Determine the [X, Y] coordinate at the center of the cell enclosing the given text.  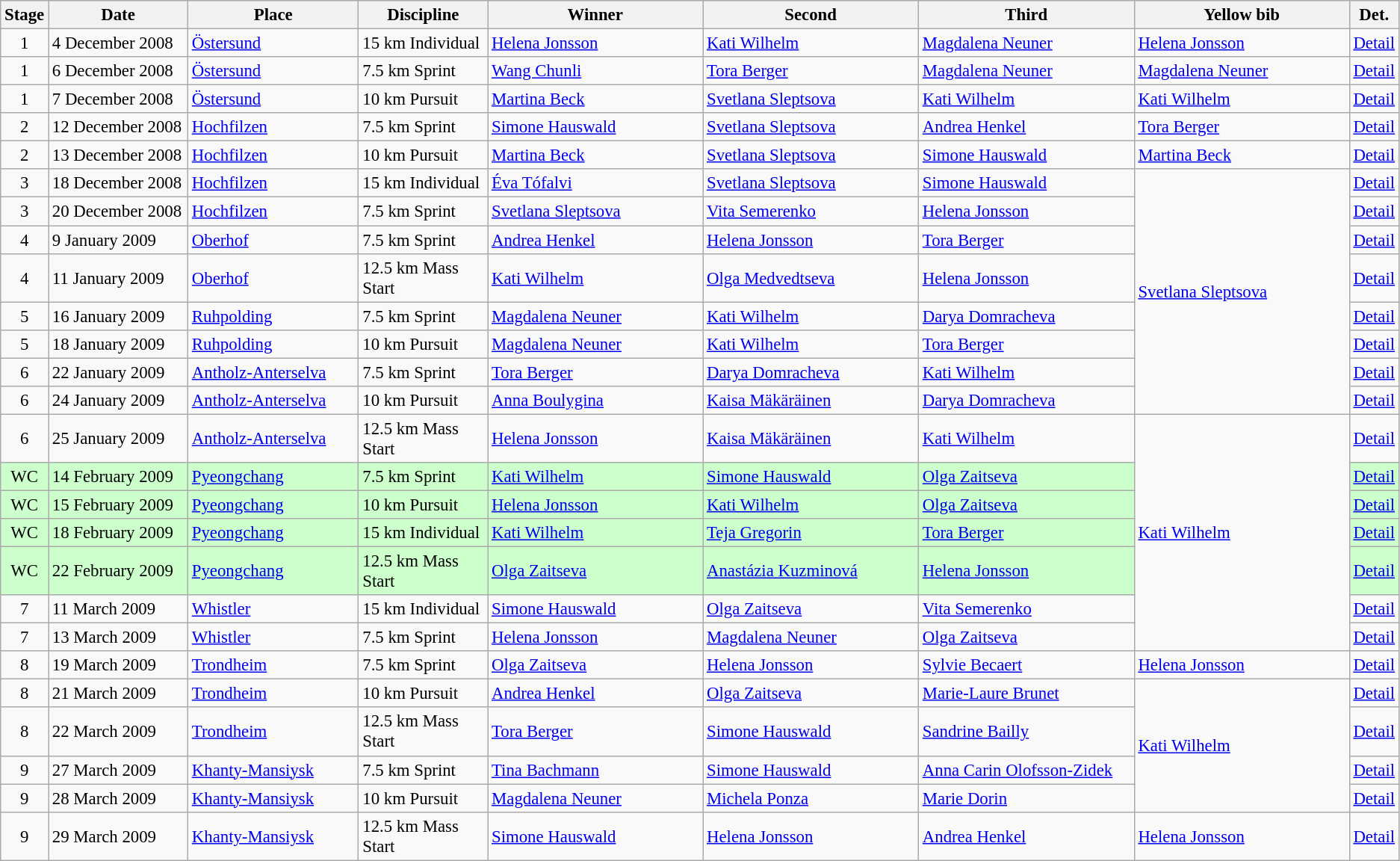
18 February 2009 [118, 533]
28 March 2009 [118, 798]
Sandrine Bailly [1026, 732]
15 February 2009 [118, 504]
Stage [25, 15]
Second [811, 15]
29 March 2009 [118, 836]
Date [118, 15]
Tina Bachmann [595, 770]
14 February 2009 [118, 477]
Winner [595, 15]
13 December 2008 [118, 155]
18 December 2008 [118, 183]
Teja Gregorin [811, 533]
Marie Dorin [1026, 798]
Place [273, 15]
Sylvie Becaert [1026, 665]
16 January 2009 [118, 316]
25 January 2009 [118, 438]
20 December 2008 [118, 212]
22 January 2009 [118, 372]
27 March 2009 [118, 770]
9 January 2009 [118, 240]
11 January 2009 [118, 278]
Michela Ponza [811, 798]
18 January 2009 [118, 344]
Anna Boulygina [595, 401]
7 December 2008 [118, 99]
13 March 2009 [118, 638]
Discipline [423, 15]
Anna Carin Olofsson-Zidek [1026, 770]
Olga Medvedtseva [811, 278]
19 March 2009 [118, 665]
Marie-Laure Brunet [1026, 694]
Anastázia Kuzminová [811, 571]
Wang Chunli [595, 71]
11 March 2009 [118, 609]
22 February 2009 [118, 571]
6 December 2008 [118, 71]
Yellow bib [1242, 15]
22 March 2009 [118, 732]
Det. [1374, 15]
4 December 2008 [118, 43]
24 January 2009 [118, 401]
12 December 2008 [118, 127]
21 March 2009 [118, 694]
Éva Tófalvi [595, 183]
Third [1026, 15]
